Determine the [x, y] coordinate at the center of the cell enclosing the given text.  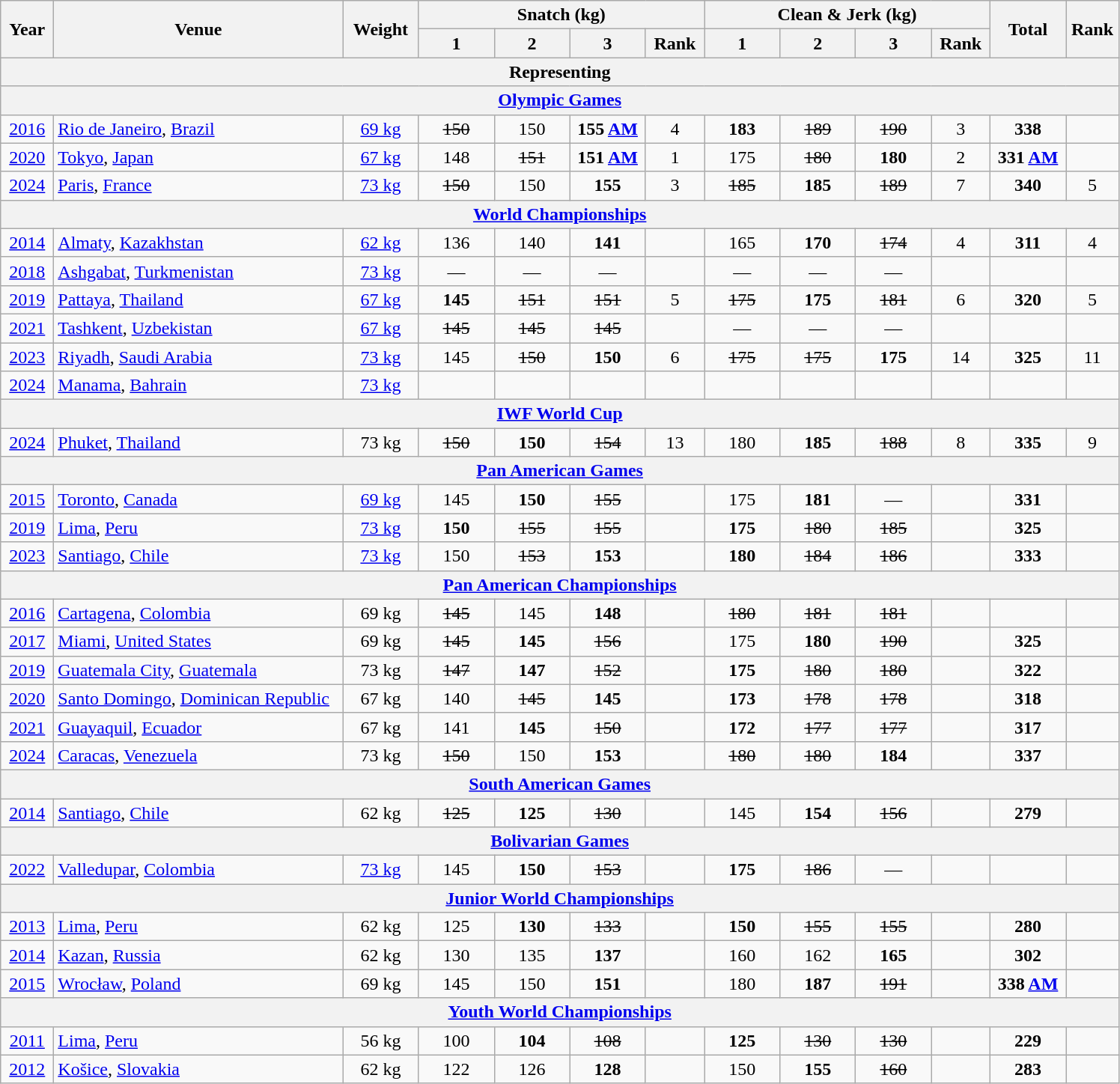
135 [532, 955]
104 [532, 1041]
318 [1027, 698]
Pan American Championships [560, 585]
174 [894, 243]
100 [457, 1041]
World Championships [560, 214]
279 [1027, 812]
11 [1093, 357]
151 AM [608, 157]
Paris, France [198, 186]
Toronto, Canada [198, 499]
126 [532, 1069]
Valledupar, Colombia [198, 870]
Bolivarian Games [560, 841]
Rio de Janeiro, Brazil [198, 129]
Caracas, Venezuela [198, 755]
136 [457, 243]
Junior World Championships [560, 898]
Almaty, Kazakhstan [198, 243]
Representing [560, 72]
14 [961, 357]
2017 [27, 642]
187 [818, 984]
337 [1027, 755]
Olympic Games [560, 100]
Year [27, 29]
335 [1027, 442]
Pattaya, Thailand [198, 299]
338 AM [1027, 984]
Cartagena, Colombia [198, 613]
155 AM [608, 129]
2018 [27, 271]
Venue [198, 29]
333 [1027, 556]
137 [608, 955]
320 [1027, 299]
317 [1027, 727]
56 kg [380, 1041]
128 [608, 1069]
311 [1027, 243]
2013 [27, 927]
229 [1027, 1041]
South American Games [560, 784]
Clean & Jerk (kg) [847, 15]
Kazan, Russia [198, 955]
Miami, United States [198, 642]
9 [1093, 442]
Košice, Slovakia [198, 1069]
183 [743, 129]
Riyadh, Saudi Arabia [198, 357]
302 [1027, 955]
8 [961, 442]
Wrocław, Poland [198, 984]
172 [743, 727]
Ashgabat, Turkmenistan [198, 271]
Youth World Championships [560, 1012]
7 [961, 186]
173 [743, 698]
331 [1027, 499]
188 [894, 442]
Weight [380, 29]
191 [894, 984]
152 [608, 670]
Pan American Games [560, 471]
2022 [27, 870]
Guatemala City, Guatemala [198, 670]
Tokyo, Japan [198, 157]
Manama, Bahrain [198, 386]
Total [1027, 29]
108 [608, 1041]
170 [818, 243]
2012 [27, 1069]
280 [1027, 927]
338 [1027, 129]
IWF World Cup [560, 414]
331 AM [1027, 157]
340 [1027, 186]
Guayaquil, Ecuador [198, 727]
283 [1027, 1069]
13 [675, 442]
Snatch (kg) [561, 15]
322 [1027, 670]
Phuket, Thailand [198, 442]
Santo Domingo, Dominican Republic [198, 698]
133 [608, 927]
162 [818, 955]
122 [457, 1069]
2011 [27, 1041]
Tashkent, Uzbekistan [198, 328]
